Extract the (x, y) coordinate from the center of the cell holding the provided text.  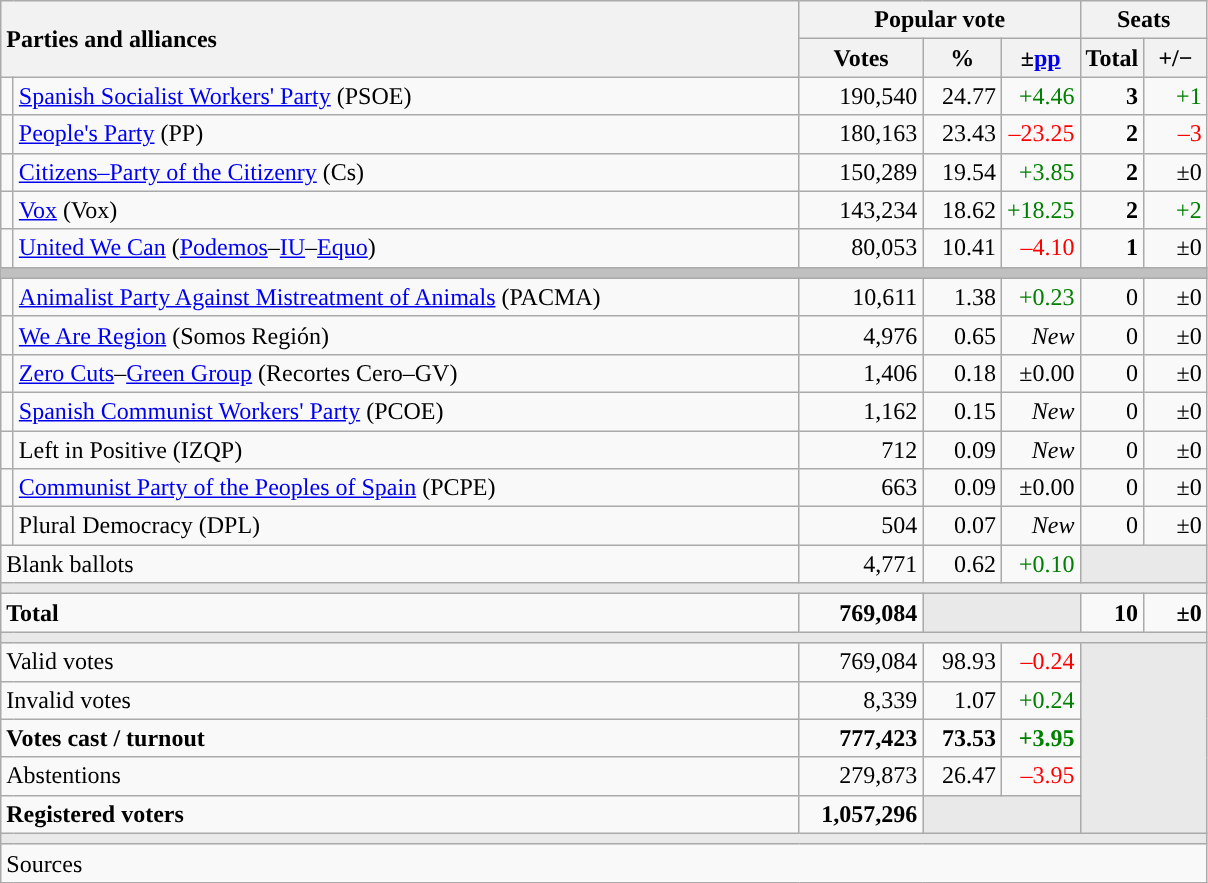
712 (861, 449)
Citizens–Party of the Citizenry (Cs) (406, 172)
Votes cast / turnout (400, 738)
±pp (1040, 58)
United We Can (Podemos–IU–Equo) (406, 248)
150,289 (861, 172)
143,234 (861, 210)
10 (1112, 613)
1,406 (861, 373)
Registered voters (400, 814)
1,057,296 (861, 814)
777,423 (861, 738)
Seats (1144, 20)
Popular vote (940, 20)
–3.95 (1040, 776)
+2 (1176, 210)
% (962, 58)
Communist Party of the Peoples of Spain (PCPE) (406, 488)
People's Party (PP) (406, 134)
Abstentions (400, 776)
0.65 (962, 335)
663 (861, 488)
Zero Cuts–Green Group (Recortes Cero–GV) (406, 373)
4,976 (861, 335)
+/− (1176, 58)
–23.25 (1040, 134)
Left in Positive (IZQP) (406, 449)
Valid votes (400, 662)
1.38 (962, 297)
+18.25 (1040, 210)
Votes (861, 58)
–4.10 (1040, 248)
1 (1112, 248)
3 (1112, 96)
8,339 (861, 700)
Invalid votes (400, 700)
Spanish Communist Workers' Party (PCOE) (406, 411)
–3 (1176, 134)
73.53 (962, 738)
–0.24 (1040, 662)
Parties and alliances (400, 39)
+3.95 (1040, 738)
504 (861, 526)
18.62 (962, 210)
26.47 (962, 776)
+0.10 (1040, 564)
Plural Democracy (DPL) (406, 526)
+0.24 (1040, 700)
10.41 (962, 248)
+4.46 (1040, 96)
10,611 (861, 297)
4,771 (861, 564)
190,540 (861, 96)
0.15 (962, 411)
1.07 (962, 700)
Blank ballots (400, 564)
98.93 (962, 662)
80,053 (861, 248)
23.43 (962, 134)
Spanish Socialist Workers' Party (PSOE) (406, 96)
+1 (1176, 96)
24.77 (962, 96)
Animalist Party Against Mistreatment of Animals (PACMA) (406, 297)
We Are Region (Somos Región) (406, 335)
180,163 (861, 134)
Sources (604, 863)
0.62 (962, 564)
19.54 (962, 172)
0.07 (962, 526)
+0.23 (1040, 297)
279,873 (861, 776)
0.18 (962, 373)
+3.85 (1040, 172)
1,162 (861, 411)
Vox (Vox) (406, 210)
